Search for the cell housing the specified text and yield its (x, y) center coordinate. 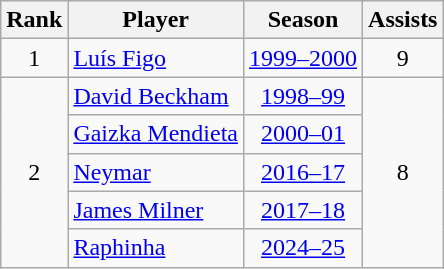
Gaizka Mendieta (156, 134)
James Milner (156, 210)
Luís Figo (156, 58)
1 (34, 58)
Player (156, 20)
Season (304, 20)
2 (34, 172)
1999–2000 (304, 58)
2016–17 (304, 172)
9 (403, 58)
2024–25 (304, 248)
1998–99 (304, 96)
2000–01 (304, 134)
David Beckham (156, 96)
Neymar (156, 172)
Raphinha (156, 248)
2017–18 (304, 210)
8 (403, 172)
Assists (403, 20)
Rank (34, 20)
